From the cell containing the given text, extract its center point as [X, Y] coordinate. 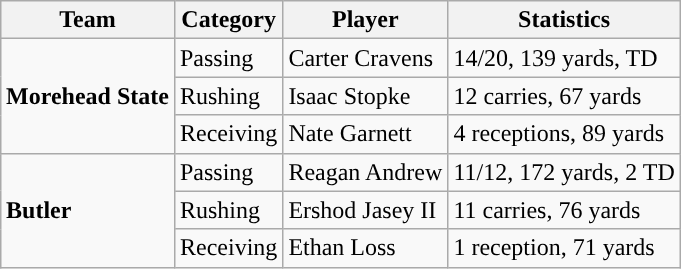
Nate Garnett [366, 134]
Statistics [564, 20]
Category [228, 20]
Isaac Stopke [366, 96]
Player [366, 20]
Reagan Andrew [366, 172]
Team [88, 20]
11/12, 172 yards, 2 TD [564, 172]
11 carries, 76 yards [564, 210]
14/20, 139 yards, TD [564, 58]
Ershod Jasey II [366, 210]
Carter Cravens [366, 58]
1 reception, 71 yards [564, 248]
12 carries, 67 yards [564, 96]
4 receptions, 89 yards [564, 134]
Ethan Loss [366, 248]
Morehead State [88, 96]
Butler [88, 210]
